Return the [x, y] coordinate for the center point of the cell that contains the specified text.  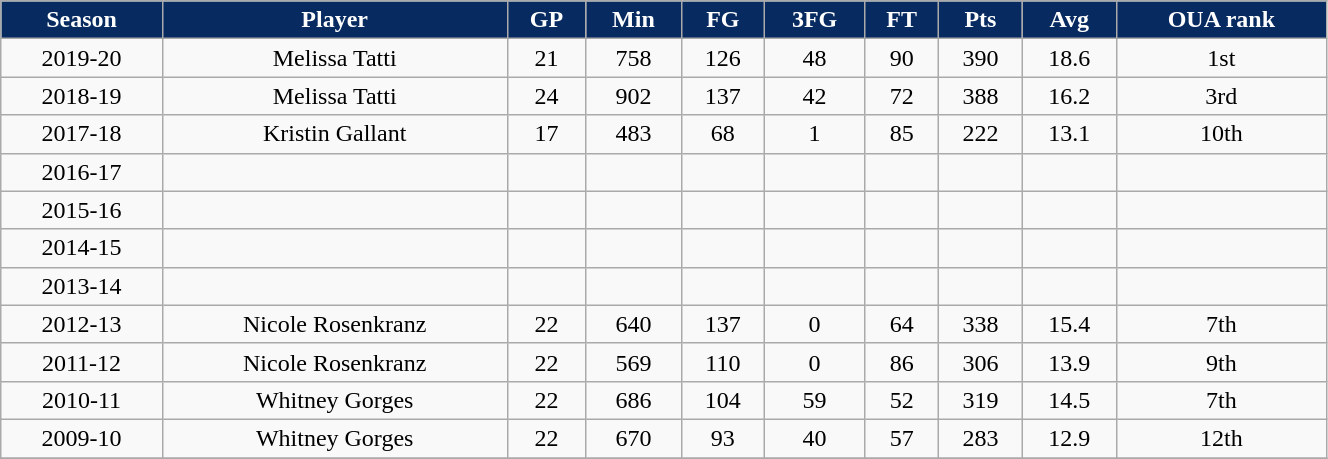
283 [980, 438]
319 [980, 400]
52 [902, 400]
21 [546, 58]
104 [722, 400]
10th [1221, 134]
2017-18 [82, 134]
68 [722, 134]
670 [634, 438]
93 [722, 438]
3FG [815, 20]
17 [546, 134]
390 [980, 58]
FG [722, 20]
13.1 [1069, 134]
72 [902, 96]
686 [634, 400]
2011-12 [82, 362]
126 [722, 58]
306 [980, 362]
569 [634, 362]
90 [902, 58]
Player [334, 20]
640 [634, 324]
48 [815, 58]
1 [815, 134]
64 [902, 324]
57 [902, 438]
2018-19 [82, 96]
2014-15 [82, 248]
85 [902, 134]
2010-11 [82, 400]
902 [634, 96]
42 [815, 96]
Kristin Gallant [334, 134]
9th [1221, 362]
GP [546, 20]
FT [902, 20]
2015-16 [82, 210]
3rd [1221, 96]
Season [82, 20]
OUA rank [1221, 20]
758 [634, 58]
16.2 [1069, 96]
86 [902, 362]
110 [722, 362]
14.5 [1069, 400]
12.9 [1069, 438]
12th [1221, 438]
2016-17 [82, 172]
Avg [1069, 20]
388 [980, 96]
18.6 [1069, 58]
2019-20 [82, 58]
2012-13 [82, 324]
59 [815, 400]
483 [634, 134]
Pts [980, 20]
338 [980, 324]
2013-14 [82, 286]
2009-10 [82, 438]
222 [980, 134]
40 [815, 438]
24 [546, 96]
Min [634, 20]
1st [1221, 58]
15.4 [1069, 324]
13.9 [1069, 362]
